For the text-containing cell, return its midpoint in [X, Y] coordinate format. 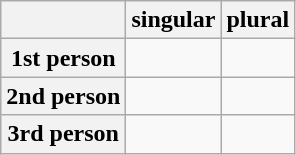
2nd person [64, 96]
3rd person [64, 134]
plural [258, 20]
singular [174, 20]
1st person [64, 58]
